Return the [X, Y] coordinate for the center point of the cell that contains the specified text.  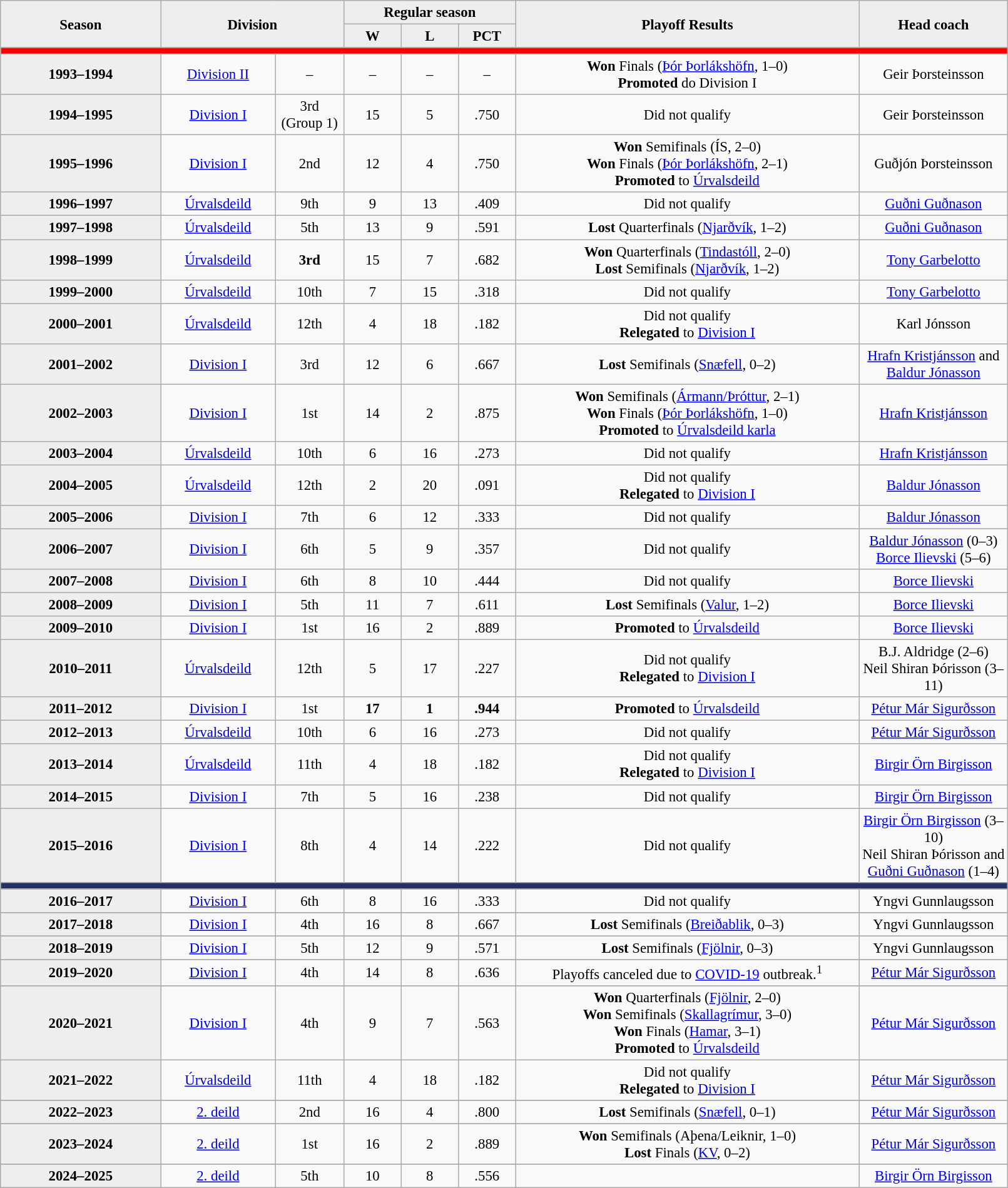
1996–1997 [81, 205]
2014–2015 [81, 796]
.318 [487, 292]
2018–2019 [81, 948]
9th [310, 205]
Guðjón Þorsteinsson [934, 164]
2019–2020 [81, 973]
2008–2009 [81, 605]
2015–2016 [81, 846]
Lost Semifinals (Valur, 1–2) [687, 605]
.222 [487, 846]
.682 [487, 260]
Birgir Örn Birgisson (3–10)Neil Shiran Þórisson andGuðni Guðnason (1–4) [934, 846]
B.J. Aldridge (2–6)Neil Shiran Þórisson (3–11) [934, 669]
1993–1994 [81, 75]
L [429, 36]
.444 [487, 581]
2004–2005 [81, 485]
2006–2007 [81, 549]
2020–2021 [81, 1023]
2012–2013 [81, 733]
Division [253, 24]
.591 [487, 228]
Head coach [934, 24]
Karl Jónsson [934, 324]
2022–2023 [81, 1112]
2000–2001 [81, 324]
Playoff Results [687, 24]
Won Semifinals (ÍS, 2–0) Won Finals (Þór Þorlákshöfn, 2–1)Promoted to Úrvalsdeild [687, 164]
.875 [487, 413]
2021–2022 [81, 1081]
.227 [487, 669]
W [373, 36]
2009–2010 [81, 628]
2023–2024 [81, 1145]
11 [373, 605]
1998–1999 [81, 260]
PCT [487, 36]
20 [429, 485]
Division II [218, 75]
Lost Semifinals (Breiðablik, 0–3) [687, 925]
Won Semifinals (Ármann/Þróttur, 2–1) Won Finals (Þór Þorlákshöfn, 1–0)Promoted to Úrvalsdeild karla [687, 413]
2017–2018 [81, 925]
Hrafn Kristjánsson andBaldur Jónasson [934, 364]
8th [310, 846]
Won Semifinals (Aþena/Leiknir, 1–0)Lost Finals (KV, 0–2) [687, 1145]
Lost Semifinals (Fjölnir, 0–3) [687, 948]
2001–2002 [81, 364]
.556 [487, 1176]
.563 [487, 1023]
2002–2003 [81, 413]
Won Quarterfinals (Fjölnir, 2–0) Won Semifinals (Skallagrímur, 3–0) Won Finals (Hamar, 3–1) Promoted to Úrvalsdeild [687, 1023]
1997–1998 [81, 228]
.800 [487, 1112]
.091 [487, 485]
Playoffs canceled due to COVID-19 outbreak.1 [687, 973]
.636 [487, 973]
2016–2017 [81, 901]
Won Quarterfinals (Tindastóll, 2–0) Lost Semifinals (Njarðvík, 1–2) [687, 260]
2013–2014 [81, 764]
2024–2025 [81, 1176]
.238 [487, 796]
2011–2012 [81, 709]
2003–2004 [81, 454]
Lost Semifinals (Snæfell, 0–2) [687, 364]
Lost Quarterfinals (Njarðvík, 1–2) [687, 228]
3rd (Group 1) [310, 115]
Won Finals (Þór Þorlákshöfn, 1–0) Promoted do Division I [687, 75]
2005–2006 [81, 517]
2007–2008 [81, 581]
1999–2000 [81, 292]
2010–2011 [81, 669]
.409 [487, 205]
.611 [487, 605]
1995–1996 [81, 164]
1 [429, 709]
.944 [487, 709]
Season [81, 24]
1994–1995 [81, 115]
Regular season [430, 13]
.357 [487, 549]
Lost Semifinals (Snæfell, 0–1) [687, 1112]
Baldur Jónasson (0–3)Borce Ilievski (5–6) [934, 549]
.571 [487, 948]
